Search for the cell housing the specified text and yield its [x, y] center coordinate. 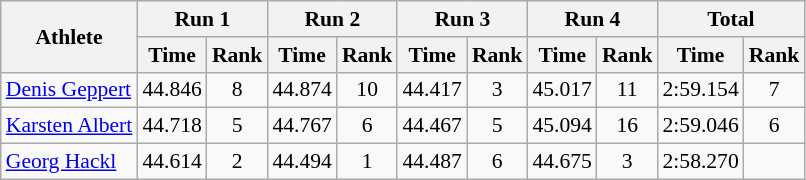
8 [238, 90]
44.718 [172, 126]
2:59.046 [700, 126]
Karsten Albert [70, 126]
16 [628, 126]
7 [774, 90]
Run 1 [202, 19]
44.614 [172, 162]
Total [730, 19]
2:58.270 [700, 162]
Run 3 [462, 19]
Georg Hackl [70, 162]
44.767 [302, 126]
Run 4 [592, 19]
44.675 [562, 162]
Run 2 [332, 19]
44.467 [432, 126]
44.494 [302, 162]
2 [238, 162]
44.846 [172, 90]
11 [628, 90]
Denis Geppert [70, 90]
44.417 [432, 90]
10 [368, 90]
44.874 [302, 90]
45.017 [562, 90]
Athlete [70, 36]
1 [368, 162]
44.487 [432, 162]
2:59.154 [700, 90]
45.094 [562, 126]
